Find where the given text appears and provide that cell's center as (x, y) coordinate. 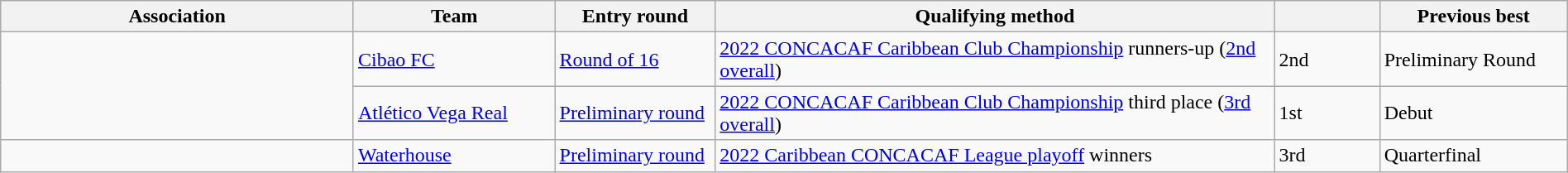
Debut (1474, 113)
Team (454, 17)
2nd (1327, 60)
Cibao FC (454, 60)
Preliminary Round (1474, 60)
Qualifying method (995, 17)
Quarterfinal (1474, 156)
Association (177, 17)
Atlético Vega Real (454, 113)
2022 CONCACAF Caribbean Club Championship runners-up (2nd overall) (995, 60)
Entry round (635, 17)
Round of 16 (635, 60)
1st (1327, 113)
Previous best (1474, 17)
2022 CONCACAF Caribbean Club Championship third place (3rd overall) (995, 113)
3rd (1327, 156)
2022 Caribbean CONCACAF League playoff winners (995, 156)
Waterhouse (454, 156)
